Extract the [X, Y] coordinate from the center of the cell holding the provided text.  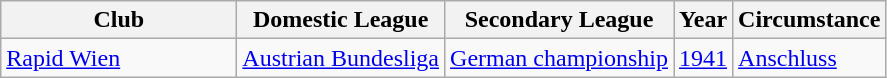
Club [119, 20]
Year [704, 20]
Austrian Bundesliga [341, 58]
Anschluss [810, 58]
1941 [704, 58]
German championship [560, 58]
Domestic League [341, 20]
Circumstance [810, 20]
Rapid Wien [119, 58]
Secondary League [560, 20]
